For the text-containing cell, return its midpoint in (X, Y) coordinate format. 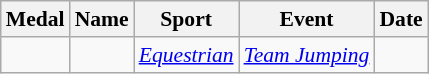
Equestrian (186, 55)
Event (307, 19)
Name (102, 19)
Team Jumping (307, 55)
Medal (36, 19)
Sport (186, 19)
Date (400, 19)
